Identify which cell holds the provided text, then report its (X, Y) central coordinate. 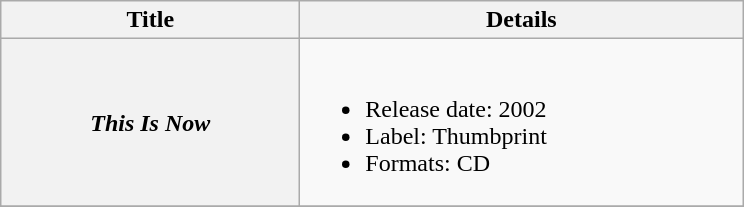
Details (522, 20)
Title (150, 20)
Release date: 2002Label: ThumbprintFormats: CD (522, 122)
This Is Now (150, 122)
